Return (x, y) of the center of cell containing provided text 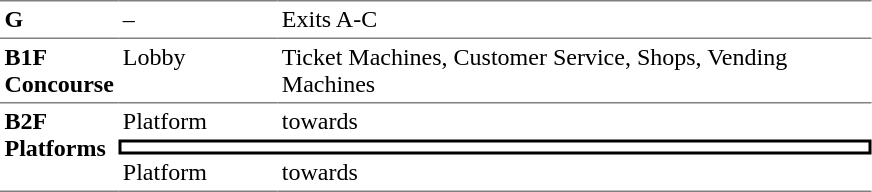
– (198, 19)
Lobby (198, 71)
Ticket Machines, Customer Service, Shops, Vending Machines (574, 71)
Exits A-C (574, 19)
B1FConcourse (59, 71)
G (59, 19)
B2FPlatforms (59, 148)
